Identify which cell holds the provided text, then report its [x, y] central coordinate. 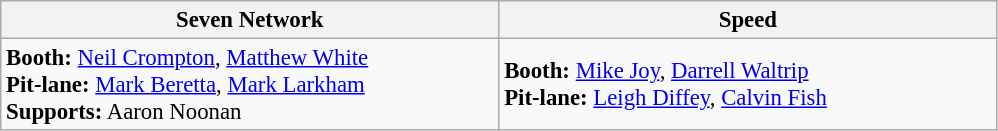
Booth: Neil Crompton, Matthew WhitePit-lane: Mark Beretta, Mark LarkhamSupports: Aaron Noonan [250, 85]
Speed [748, 20]
Seven Network [250, 20]
Booth: Mike Joy, Darrell WaltripPit-lane: Leigh Diffey, Calvin Fish [748, 85]
